Identify which cell holds the provided text, then report its (x, y) central coordinate. 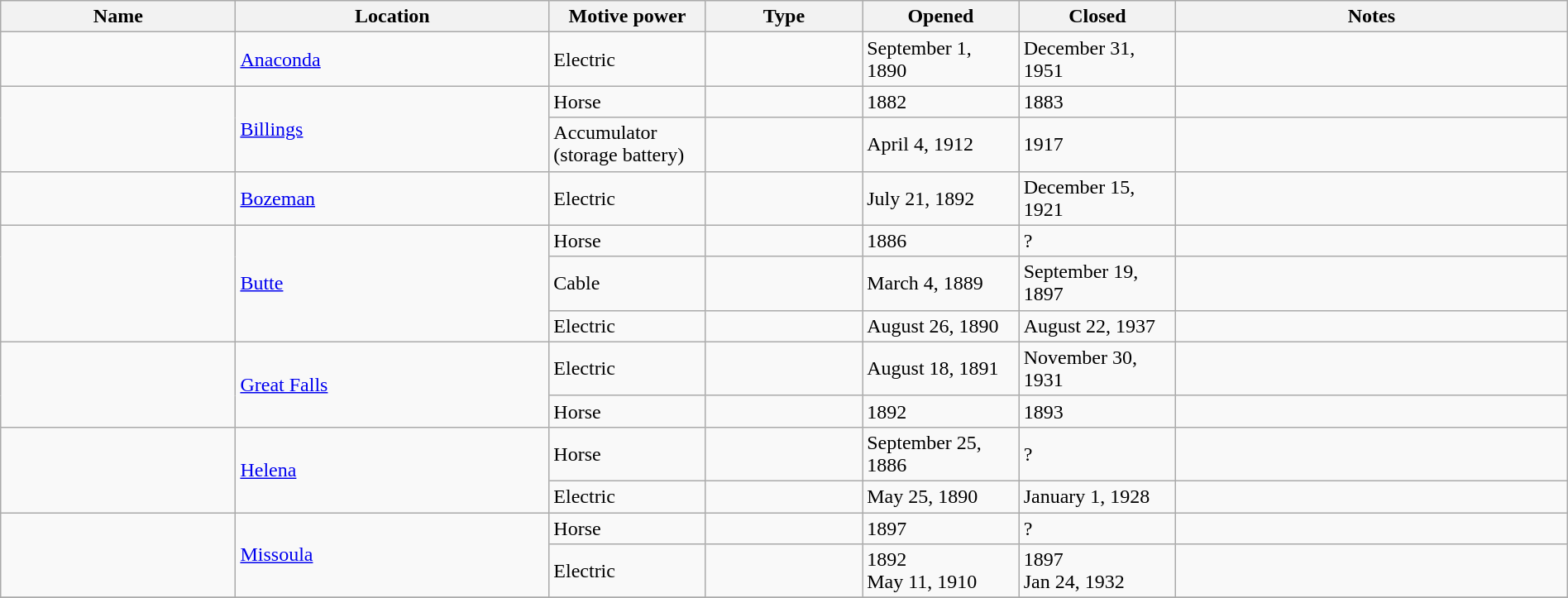
Billings (392, 129)
September 19, 1897 (1097, 283)
Bozeman (392, 199)
1917 (1097, 144)
Missoula (392, 556)
Cable (627, 283)
1893 (1097, 411)
1897 (941, 529)
April 4, 1912 (941, 144)
November 30, 1931 (1097, 369)
Notes (1372, 17)
Great Falls (392, 384)
Helena (392, 470)
September 1, 1890 (941, 60)
1882 (941, 102)
Butte (392, 283)
August 26, 1890 (941, 326)
August 22, 1937 (1097, 326)
1892 (941, 411)
January 1, 1928 (1097, 496)
March 4, 1889 (941, 283)
Type (784, 17)
December 15, 1921 (1097, 199)
Closed (1097, 17)
Location (392, 17)
1886 (941, 241)
1892May 11, 1910 (941, 571)
August 18, 1891 (941, 369)
Anaconda (392, 60)
1897Jan 24, 1932 (1097, 571)
December 31, 1951 (1097, 60)
July 21, 1892 (941, 199)
Accumulator (storage battery) (627, 144)
Motive power (627, 17)
1883 (1097, 102)
Name (118, 17)
September 25, 1886 (941, 453)
May 25, 1890 (941, 496)
Opened (941, 17)
